Locate the cell with the specified text and output its [x, y] center coordinate. 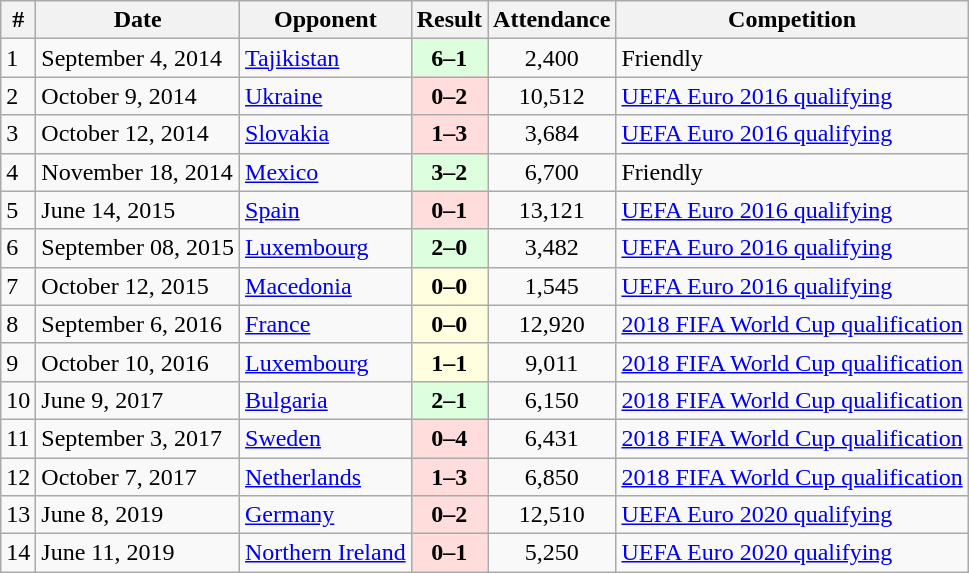
Slovakia [326, 134]
6–1 [449, 58]
Macedonia [326, 286]
8 [18, 324]
9 [18, 362]
Germany [326, 515]
11 [18, 438]
June 8, 2019 [138, 515]
14 [18, 553]
3 [18, 134]
6,850 [552, 477]
Spain [326, 210]
1 [18, 58]
September 4, 2014 [138, 58]
12,510 [552, 515]
Tajikistan [326, 58]
Attendance [552, 20]
October 12, 2015 [138, 286]
September 6, 2016 [138, 324]
6,431 [552, 438]
October 12, 2014 [138, 134]
10,512 [552, 96]
0–4 [449, 438]
June 11, 2019 [138, 553]
June 14, 2015 [138, 210]
October 9, 2014 [138, 96]
September 3, 2017 [138, 438]
1–1 [449, 362]
Mexico [326, 172]
June 9, 2017 [138, 400]
Netherlands [326, 477]
7 [18, 286]
10 [18, 400]
2–0 [449, 248]
2,400 [552, 58]
13,121 [552, 210]
Result [449, 20]
12 [18, 477]
Ukraine [326, 96]
3,482 [552, 248]
October 7, 2017 [138, 477]
9,011 [552, 362]
5 [18, 210]
3,684 [552, 134]
September 08, 2015 [138, 248]
Date [138, 20]
Opponent [326, 20]
# [18, 20]
November 18, 2014 [138, 172]
France [326, 324]
October 10, 2016 [138, 362]
6,700 [552, 172]
12,920 [552, 324]
5,250 [552, 553]
Competition [792, 20]
6,150 [552, 400]
4 [18, 172]
Sweden [326, 438]
2–1 [449, 400]
2 [18, 96]
1,545 [552, 286]
Northern Ireland [326, 553]
3–2 [449, 172]
13 [18, 515]
Bulgaria [326, 400]
6 [18, 248]
